Locate the cell with the specified text and output its (X, Y) center coordinate. 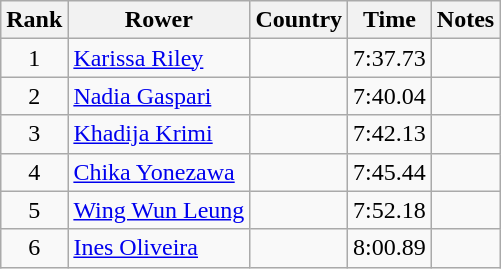
Rower (159, 20)
Time (390, 20)
Country (299, 20)
Chika Yonezawa (159, 172)
Karissa Riley (159, 58)
6 (34, 248)
Notes (465, 20)
7:40.04 (390, 96)
1 (34, 58)
Khadija Krimi (159, 134)
Nadia Gaspari (159, 96)
2 (34, 96)
Ines Oliveira (159, 248)
Rank (34, 20)
Wing Wun Leung (159, 210)
4 (34, 172)
7:52.18 (390, 210)
5 (34, 210)
7:45.44 (390, 172)
3 (34, 134)
7:42.13 (390, 134)
8:00.89 (390, 248)
7:37.73 (390, 58)
